Locate the cell with the specified text and output its [X, Y] center coordinate. 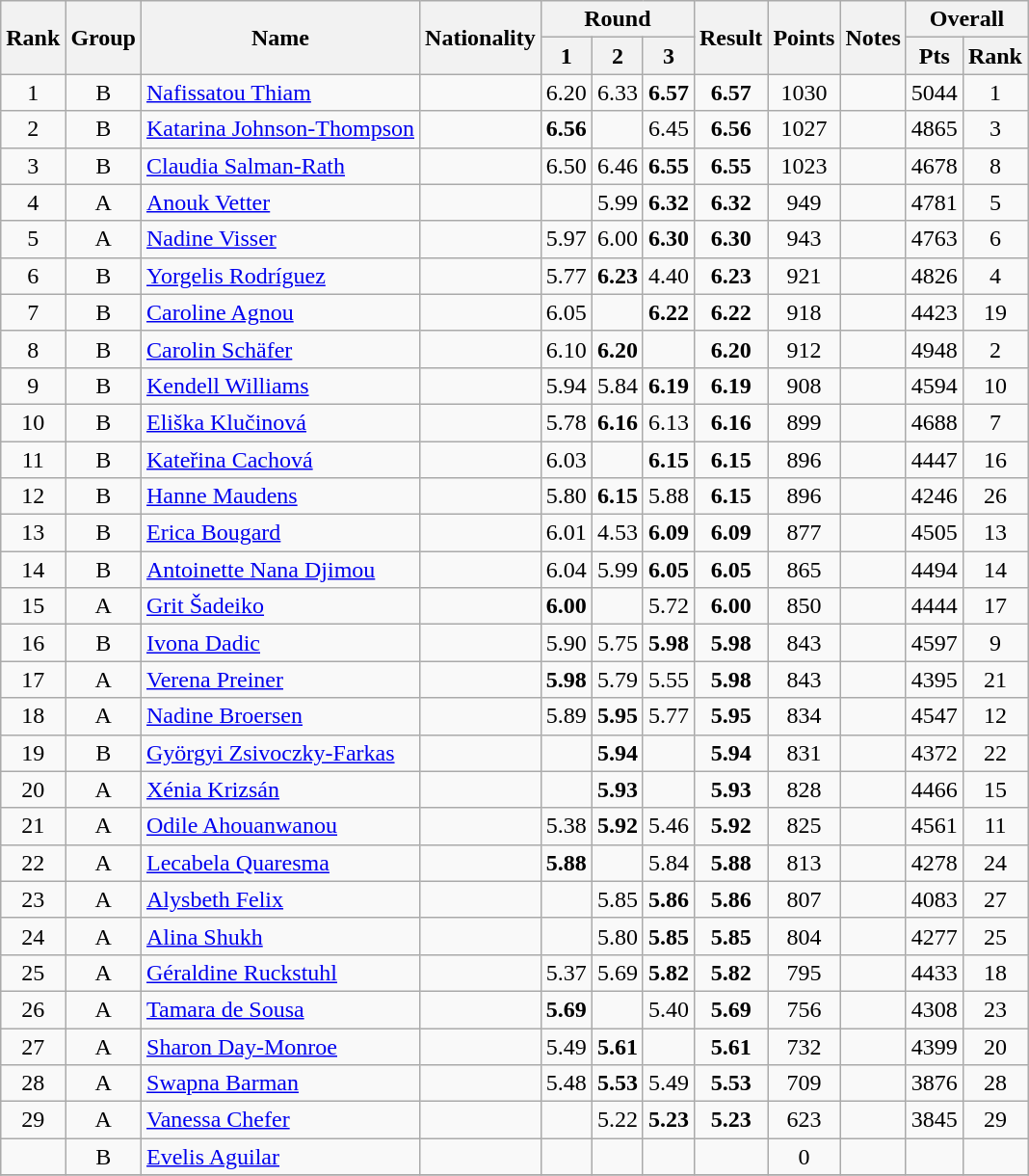
Pts [935, 56]
4399 [935, 1046]
877 [804, 533]
4423 [935, 312]
709 [804, 1083]
4.40 [669, 276]
921 [804, 276]
4372 [935, 753]
Nafissatou Thiam [281, 93]
834 [804, 716]
4688 [935, 422]
5.37 [567, 973]
Alysbeth Felix [281, 899]
6.33 [617, 93]
Notes [873, 38]
4395 [935, 680]
Antoinette Nana Djimou [281, 570]
Result [730, 38]
756 [804, 1009]
6.13 [669, 422]
Round [617, 19]
Anouk Vetter [281, 202]
4444 [935, 606]
Eliška Klučinová [281, 422]
795 [804, 973]
4278 [935, 863]
4865 [935, 129]
Swapna Barman [281, 1083]
6.46 [617, 166]
Nationality [481, 38]
899 [804, 422]
4308 [935, 1009]
Géraldine Ruckstuhl [281, 973]
6.04 [567, 570]
Evelis Aguilar [281, 1157]
912 [804, 349]
813 [804, 863]
5.78 [567, 422]
4505 [935, 533]
1027 [804, 129]
4277 [935, 936]
Erica Bougard [281, 533]
Tamara de Sousa [281, 1009]
4083 [935, 899]
Points [804, 38]
Nadine Broersen [281, 716]
5044 [935, 93]
4597 [935, 643]
807 [804, 899]
732 [804, 1046]
1023 [804, 166]
4826 [935, 276]
850 [804, 606]
943 [804, 239]
4678 [935, 166]
3845 [935, 1120]
4.53 [617, 533]
Name [281, 38]
0 [804, 1157]
4433 [935, 973]
Vanessa Chefer [281, 1120]
1030 [804, 93]
918 [804, 312]
4763 [935, 239]
5.46 [669, 826]
Group [104, 38]
5.97 [567, 239]
908 [804, 386]
Katarina Johnson-Thompson [281, 129]
5.72 [669, 606]
Györgyi Zsivoczky-Farkas [281, 753]
Claudia Salman-Rath [281, 166]
Carolin Schäfer [281, 349]
828 [804, 789]
6.03 [567, 460]
Overall [966, 19]
Hanne Maudens [281, 496]
831 [804, 753]
Nadine Visser [281, 239]
Odile Ahouanwanou [281, 826]
5.22 [617, 1120]
4948 [935, 349]
4447 [935, 460]
Grit Šadeiko [281, 606]
865 [804, 570]
Kateřina Cachová [281, 460]
5.55 [669, 680]
5.40 [669, 1009]
Sharon Day-Monroe [281, 1046]
6.10 [567, 349]
5.90 [567, 643]
Yorgelis Rodríguez [281, 276]
623 [804, 1120]
Ivona Dadic [281, 643]
4494 [935, 570]
4466 [935, 789]
Alina Shukh [281, 936]
4561 [935, 826]
Xénia Krizsán [281, 789]
Lecabela Quaresma [281, 863]
Caroline Agnou [281, 312]
949 [804, 202]
6.50 [567, 166]
6.01 [567, 533]
5.89 [567, 716]
825 [804, 826]
6.45 [669, 129]
4781 [935, 202]
3876 [935, 1083]
5.38 [567, 826]
4594 [935, 386]
5.48 [567, 1083]
4246 [935, 496]
804 [804, 936]
4547 [935, 716]
Kendell Williams [281, 386]
5.75 [617, 643]
5.79 [617, 680]
Verena Preiner [281, 680]
